For the text-containing cell, return its midpoint in (X, Y) coordinate format. 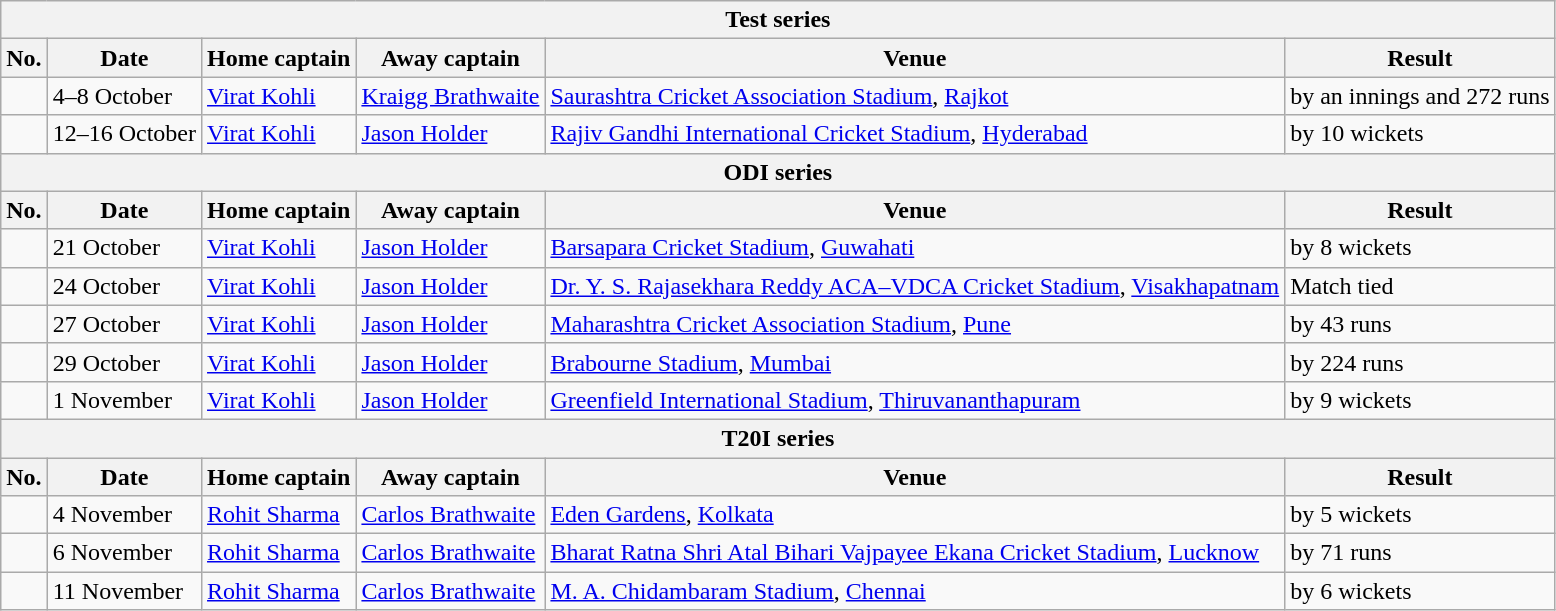
by 71 runs (1420, 553)
Rajiv Gandhi International Cricket Stadium, Hyderabad (915, 134)
by 10 wickets (1420, 134)
11 November (124, 591)
4–8 October (124, 96)
Dr. Y. S. Rajasekhara Reddy ACA–VDCA Cricket Stadium, Visakhapatnam (915, 286)
1 November (124, 400)
by 224 runs (1420, 362)
by 8 wickets (1420, 248)
4 November (124, 515)
Match tied (1420, 286)
27 October (124, 324)
Test series (778, 20)
Kraigg Brathwaite (450, 96)
Bharat Ratna Shri Atal Bihari Vajpayee Ekana Cricket Stadium, Lucknow (915, 553)
29 October (124, 362)
by 6 wickets (1420, 591)
Eden Gardens, Kolkata (915, 515)
M. A. Chidambaram Stadium, Chennai (915, 591)
by 5 wickets (1420, 515)
ODI series (778, 172)
T20I series (778, 438)
by 9 wickets (1420, 400)
24 October (124, 286)
Greenfield International Stadium, Thiruvananthapuram (915, 400)
Saurashtra Cricket Association Stadium, Rajkot (915, 96)
Barsapara Cricket Stadium, Guwahati (915, 248)
by 43 runs (1420, 324)
12–16 October (124, 134)
Brabourne Stadium, Mumbai (915, 362)
by an innings and 272 runs (1420, 96)
6 November (124, 553)
21 October (124, 248)
Maharashtra Cricket Association Stadium, Pune (915, 324)
